Extract the [x, y] coordinate from the center of the cell holding the provided text.  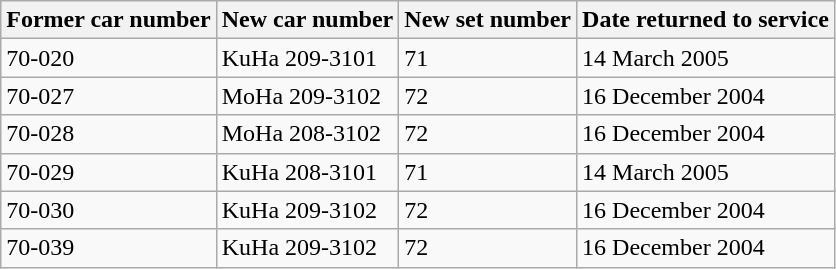
MoHa 208-3102 [308, 134]
Former car number [108, 20]
New set number [488, 20]
MoHa 209-3102 [308, 96]
New car number [308, 20]
70-020 [108, 58]
70-030 [108, 210]
70-039 [108, 248]
Date returned to service [706, 20]
70-027 [108, 96]
KuHa 208-3101 [308, 172]
70-028 [108, 134]
KuHa 209-3101 [308, 58]
70-029 [108, 172]
